From the cell containing the given text, extract its center point as (x, y) coordinate. 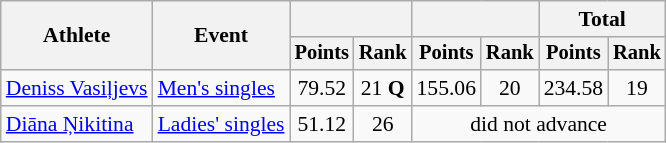
19 (637, 88)
Athlete (77, 36)
51.12 (322, 124)
21 Q (383, 88)
Diāna Ņikitina (77, 124)
Men's singles (222, 88)
Ladies' singles (222, 124)
Deniss Vasiļjevs (77, 88)
234.58 (574, 88)
20 (510, 88)
155.06 (446, 88)
79.52 (322, 88)
26 (383, 124)
Event (222, 36)
Total (602, 19)
did not advance (539, 124)
